Pinpoint the cell where the given text exists, returning its [X, Y] midpoint coordinate. 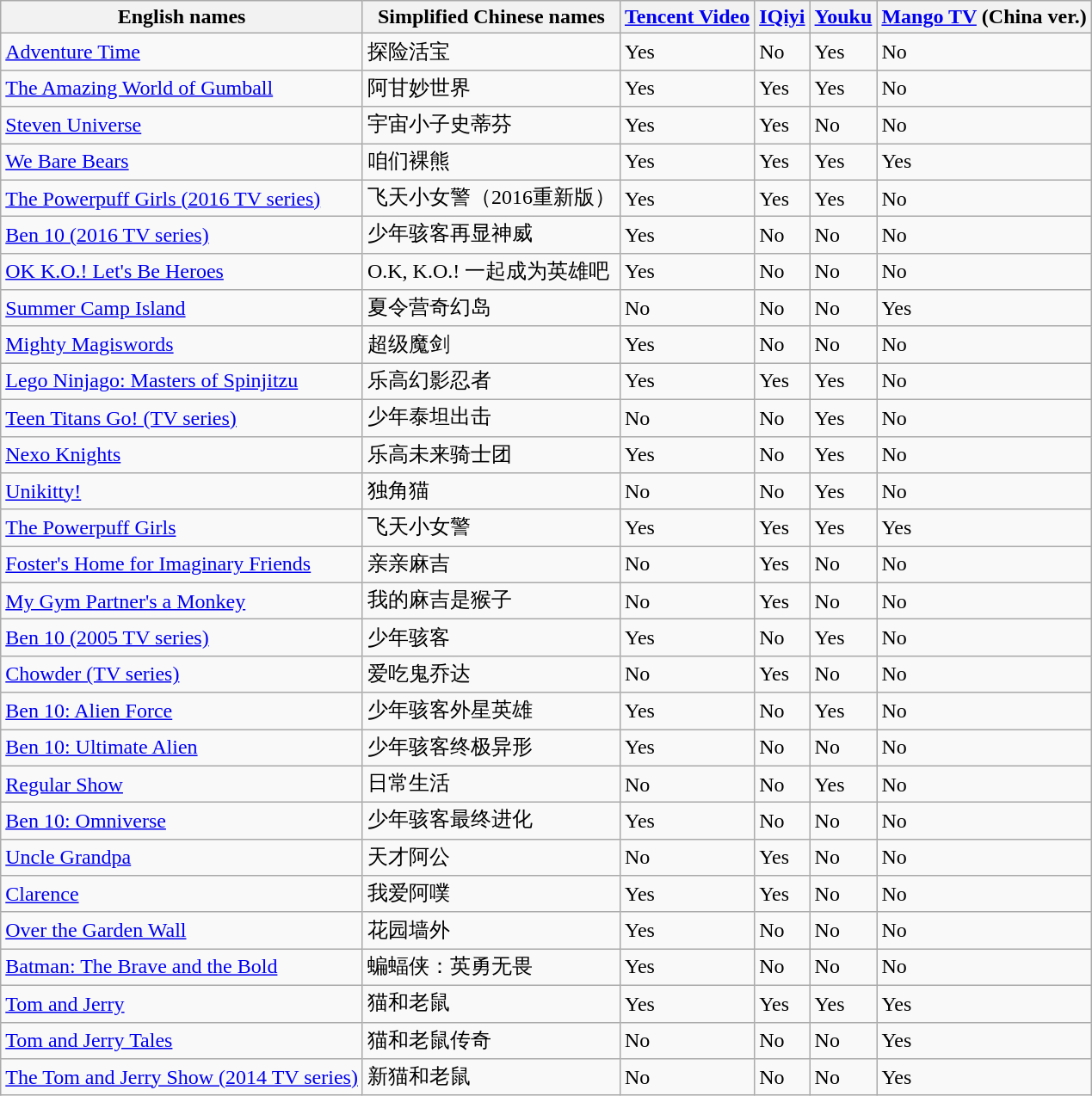
超级魔剑 [490, 344]
爱吃鬼乔达 [490, 674]
Adventure Time [182, 52]
Chowder (TV series) [182, 674]
乐高未来骑士团 [490, 454]
蝙蝠侠：英勇无畏 [490, 967]
猫和老鼠传奇 [490, 1041]
独角猫 [490, 492]
Uncle Grandpa [182, 857]
Batman: The Brave and the Bold [182, 967]
Unikitty! [182, 492]
Tom and Jerry Tales [182, 1041]
Over the Garden Wall [182, 931]
我爱阿噗 [490, 895]
日常生活 [490, 785]
Tom and Jerry [182, 1003]
Steven Universe [182, 126]
The Powerpuff Girls (2016 TV series) [182, 198]
咱们裸熊 [490, 162]
O.K, K.O.! 一起成为英雄吧 [490, 272]
猫和老鼠 [490, 1003]
少年骇客再显神威 [490, 236]
Regular Show [182, 785]
Mighty Magiswords [182, 344]
IQiyi [782, 17]
少年骇客外星英雄 [490, 711]
The Tom and Jerry Show (2014 TV series) [182, 1077]
The Powerpuff Girls [182, 528]
Teen Titans Go! (TV series) [182, 418]
My Gym Partner's a Monkey [182, 600]
少年骇客最终进化 [490, 821]
花园墙外 [490, 931]
Simplified Chinese names [490, 17]
Youku [843, 17]
天才阿公 [490, 857]
Summer Camp Island [182, 308]
飞天小女警（2016重新版） [490, 198]
飞天小女警 [490, 528]
亲亲麻吉 [490, 564]
Ben 10: Omniverse [182, 821]
我的麻吉是猴子 [490, 600]
Nexo Knights [182, 454]
Ben 10: Ultimate Alien [182, 748]
The Amazing World of Gumball [182, 88]
Ben 10 (2016 TV series) [182, 236]
We Bare Bears [182, 162]
夏令营奇幻岛 [490, 308]
Ben 10: Alien Force [182, 711]
OK K.O.! Let's Be Heroes [182, 272]
新猫和老鼠 [490, 1077]
Ben 10 (2005 TV series) [182, 638]
Clarence [182, 895]
少年泰坦出击 [490, 418]
宇宙小子史蒂芬 [490, 126]
Lego Ninjago: Masters of Spinjitzu [182, 382]
Foster's Home for Imaginary Friends [182, 564]
少年骇客 [490, 638]
Mango TV (China ver.) [984, 17]
阿甘妙世界 [490, 88]
探险活宝 [490, 52]
Tencent Video [687, 17]
乐高幻影忍者 [490, 382]
少年骇客终极异形 [490, 748]
English names [182, 17]
